Find where the given text appears and provide that cell's center as [x, y] coordinate. 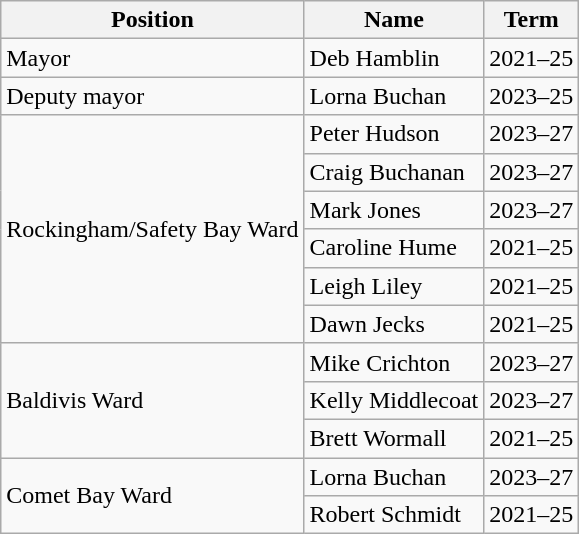
Kelly Middlecoat [394, 400]
Craig Buchanan [394, 172]
Position [152, 20]
Rockingham/Safety Bay Ward [152, 229]
Caroline Hume [394, 248]
Mike Crichton [394, 362]
Baldivis Ward [152, 400]
2023–25 [532, 96]
Mark Jones [394, 210]
Peter Hudson [394, 134]
Leigh Liley [394, 286]
Dawn Jecks [394, 324]
Comet Bay Ward [152, 496]
Mayor [152, 58]
Robert Schmidt [394, 515]
Brett Wormall [394, 438]
Deputy mayor [152, 96]
Term [532, 20]
Name [394, 20]
Deb Hamblin [394, 58]
